Pinpoint the cell where the given text exists, returning its (X, Y) midpoint coordinate. 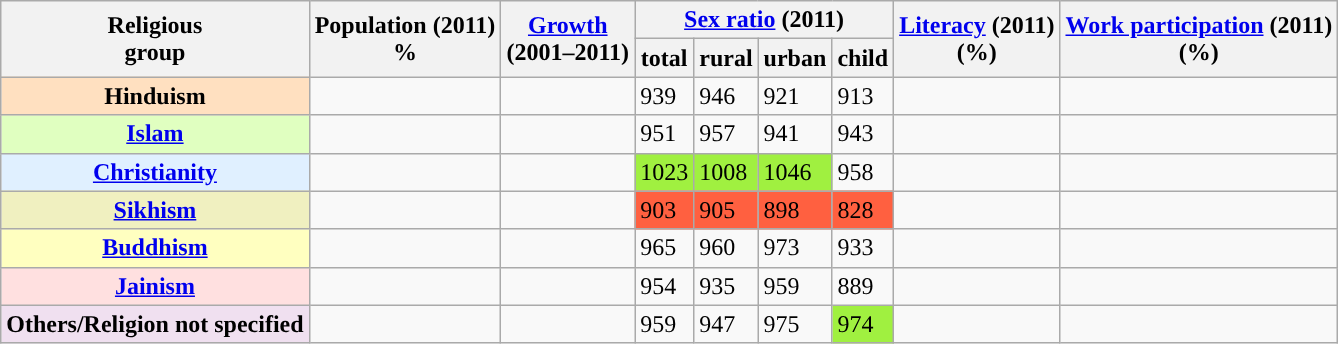
Buddhism (155, 248)
Others/Religion not specified (155, 324)
1008 (726, 172)
1023 (664, 172)
Christianity (155, 172)
rural (726, 58)
941 (795, 134)
975 (795, 324)
943 (863, 134)
965 (664, 248)
974 (863, 324)
828 (863, 210)
Sikhism (155, 210)
913 (863, 96)
child (863, 58)
960 (726, 248)
Hinduism (155, 96)
Jainism (155, 286)
946 (726, 96)
898 (795, 210)
973 (795, 248)
Work participation (2011)(%) (1199, 39)
Population (2011)% (405, 39)
905 (726, 210)
Religiousgroup (155, 39)
Sex ratio (2011) (764, 20)
urban (795, 58)
1046 (795, 172)
total (664, 58)
Literacy (2011)(%) (977, 39)
889 (863, 286)
921 (795, 96)
Islam (155, 134)
951 (664, 134)
Growth(2001–2011) (568, 39)
954 (664, 286)
958 (863, 172)
903 (664, 210)
935 (726, 286)
939 (664, 96)
933 (863, 248)
947 (726, 324)
957 (726, 134)
